Search for the cell housing the specified text and yield its (X, Y) center coordinate. 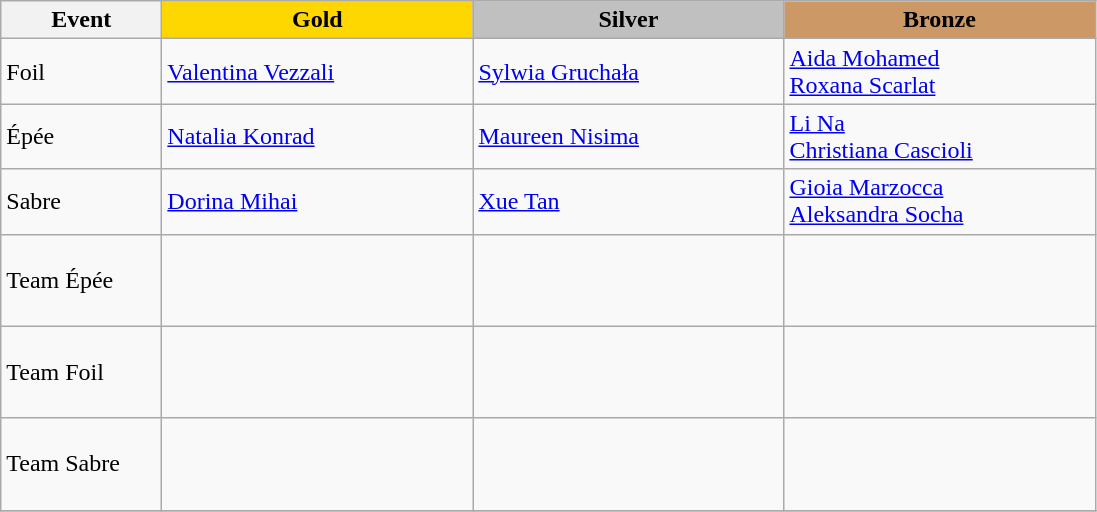
Silver (628, 20)
Li Na Christiana Cascioli (940, 136)
Maureen Nisima (628, 136)
Event (82, 20)
Aida Mohamed Roxana Scarlat (940, 72)
Team Épée (82, 280)
Team Foil (82, 372)
Épée (82, 136)
Gold (318, 20)
Dorina Mihai (318, 202)
Xue Tan (628, 202)
Natalia Konrad (318, 136)
Foil (82, 72)
Sabre (82, 202)
Gioia Marzocca Aleksandra Socha (940, 202)
Sylwia Gruchała (628, 72)
Team Sabre (82, 464)
Valentina Vezzali (318, 72)
Bronze (940, 20)
